Locate the cell with the specified text and output its (x, y) center coordinate. 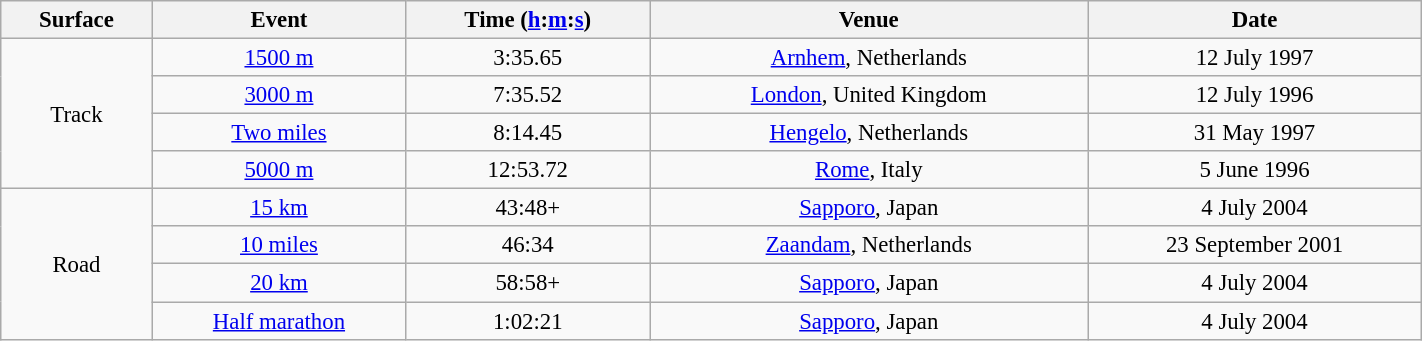
10 miles (279, 245)
31 May 1997 (1254, 133)
8:14.45 (528, 133)
5000 m (279, 170)
Half marathon (279, 321)
58:58+ (528, 283)
Event (279, 20)
Date (1254, 20)
3000 m (279, 95)
London, United Kingdom (869, 95)
Time (h:m:s) (528, 20)
20 km (279, 283)
23 September 2001 (1254, 245)
Arnhem, Netherlands (869, 58)
46:34 (528, 245)
12 July 1997 (1254, 58)
Venue (869, 20)
3:35.65 (528, 58)
15 km (279, 208)
Track (76, 114)
7:35.52 (528, 95)
1500 m (279, 58)
Rome, Italy (869, 170)
5 June 1996 (1254, 170)
Road (76, 264)
Zaandam, Netherlands (869, 245)
Two miles (279, 133)
12:53.72 (528, 170)
Surface (76, 20)
1:02:21 (528, 321)
43:48+ (528, 208)
12 July 1996 (1254, 95)
Hengelo, Netherlands (869, 133)
